Search for the cell housing the specified text and yield its [x, y] center coordinate. 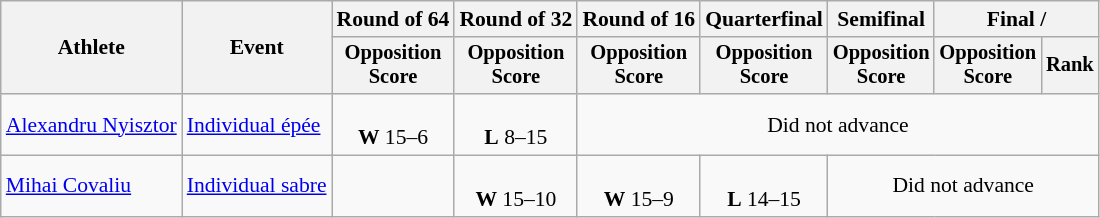
Alexandru Nyisztor [92, 124]
W 15–6 [394, 124]
Semifinal [882, 19]
Individual sabre [257, 186]
L 8–15 [516, 124]
Final / [1016, 19]
W 15–9 [638, 186]
L 14–15 [764, 186]
Athlete [92, 48]
Rank [1070, 66]
Round of 16 [638, 19]
Round of 32 [516, 19]
Individual épée [257, 124]
Event [257, 48]
Quarterfinal [764, 19]
Round of 64 [394, 19]
W 15–10 [516, 186]
Mihai Covaliu [92, 186]
